Provide the [X, Y] coordinate of the cell's center where the given text is located.  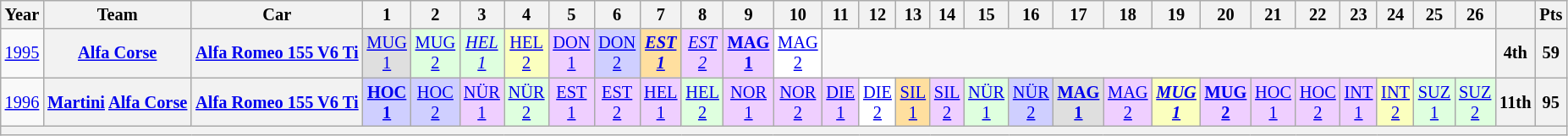
INT1 [1359, 102]
20 [1226, 14]
DON2 [617, 53]
Alfa Corse [117, 53]
16 [1031, 14]
Car [277, 14]
1995 [22, 53]
19 [1176, 14]
SIL1 [913, 102]
11th [1515, 102]
DIE2 [878, 102]
2 [435, 14]
5 [571, 14]
22 [1318, 14]
SUZ1 [1434, 102]
59 [1550, 53]
10 [797, 14]
NOR2 [797, 102]
4th [1515, 53]
Pts [1550, 14]
17 [1079, 14]
SIL2 [947, 102]
13 [913, 14]
12 [878, 14]
Year [22, 14]
7 [660, 14]
8 [702, 14]
1 [386, 14]
23 [1359, 14]
INT2 [1395, 102]
9 [749, 14]
15 [987, 14]
14 [947, 14]
18 [1127, 14]
Martini Alfa Corse [117, 102]
DIE1 [840, 102]
24 [1395, 14]
25 [1434, 14]
NOR1 [749, 102]
Team [117, 14]
21 [1273, 14]
SUZ2 [1475, 102]
DON1 [571, 53]
6 [617, 14]
1996 [22, 102]
4 [526, 14]
11 [840, 14]
3 [482, 14]
95 [1550, 102]
26 [1475, 14]
